Scan for the cell matching the given text and deliver its (X, Y) coordinate at center. 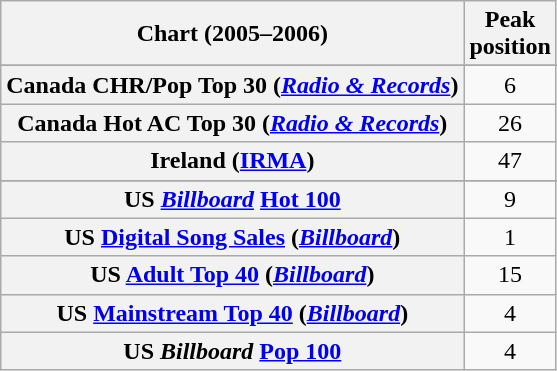
Peakposition (510, 34)
Canada CHR/Pop Top 30 (Radio & Records) (232, 85)
6 (510, 85)
US Billboard Hot 100 (232, 199)
US Adult Top 40 (Billboard) (232, 275)
US Mainstream Top 40 (Billboard) (232, 313)
26 (510, 123)
US Digital Song Sales (Billboard) (232, 237)
US Billboard Pop 100 (232, 351)
Ireland (IRMA) (232, 161)
15 (510, 275)
47 (510, 161)
9 (510, 199)
Canada Hot AC Top 30 (Radio & Records) (232, 123)
Chart (2005–2006) (232, 34)
1 (510, 237)
